Pinpoint the cell where the given text exists, returning its (x, y) midpoint coordinate. 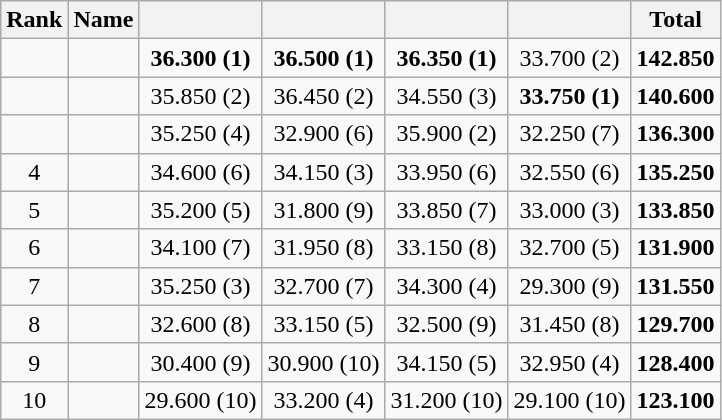
35.250 (3) (200, 286)
34.150 (5) (446, 362)
34.600 (6) (200, 172)
131.550 (676, 286)
29.600 (10) (200, 400)
35.200 (5) (200, 210)
35.250 (4) (200, 134)
9 (34, 362)
32.950 (4) (570, 362)
4 (34, 172)
34.550 (3) (446, 96)
Name (104, 20)
32.550 (6) (570, 172)
31.200 (10) (446, 400)
129.700 (676, 324)
6 (34, 248)
128.400 (676, 362)
35.900 (2) (446, 134)
34.300 (4) (446, 286)
131.900 (676, 248)
36.350 (1) (446, 58)
135.250 (676, 172)
31.950 (8) (324, 248)
32.250 (7) (570, 134)
8 (34, 324)
36.300 (1) (200, 58)
32.700 (7) (324, 286)
136.300 (676, 134)
33.200 (4) (324, 400)
33.150 (5) (324, 324)
123.100 (676, 400)
32.700 (5) (570, 248)
Rank (34, 20)
33.850 (7) (446, 210)
142.850 (676, 58)
34.150 (3) (324, 172)
32.900 (6) (324, 134)
33.750 (1) (570, 96)
29.100 (10) (570, 400)
29.300 (9) (570, 286)
32.500 (9) (446, 324)
5 (34, 210)
32.600 (8) (200, 324)
10 (34, 400)
Total (676, 20)
35.850 (2) (200, 96)
33.950 (6) (446, 172)
30.400 (9) (200, 362)
33.150 (8) (446, 248)
30.900 (10) (324, 362)
36.450 (2) (324, 96)
33.700 (2) (570, 58)
34.100 (7) (200, 248)
7 (34, 286)
36.500 (1) (324, 58)
31.450 (8) (570, 324)
140.600 (676, 96)
31.800 (9) (324, 210)
133.850 (676, 210)
33.000 (3) (570, 210)
